Search for the cell housing the specified text and yield its (x, y) center coordinate. 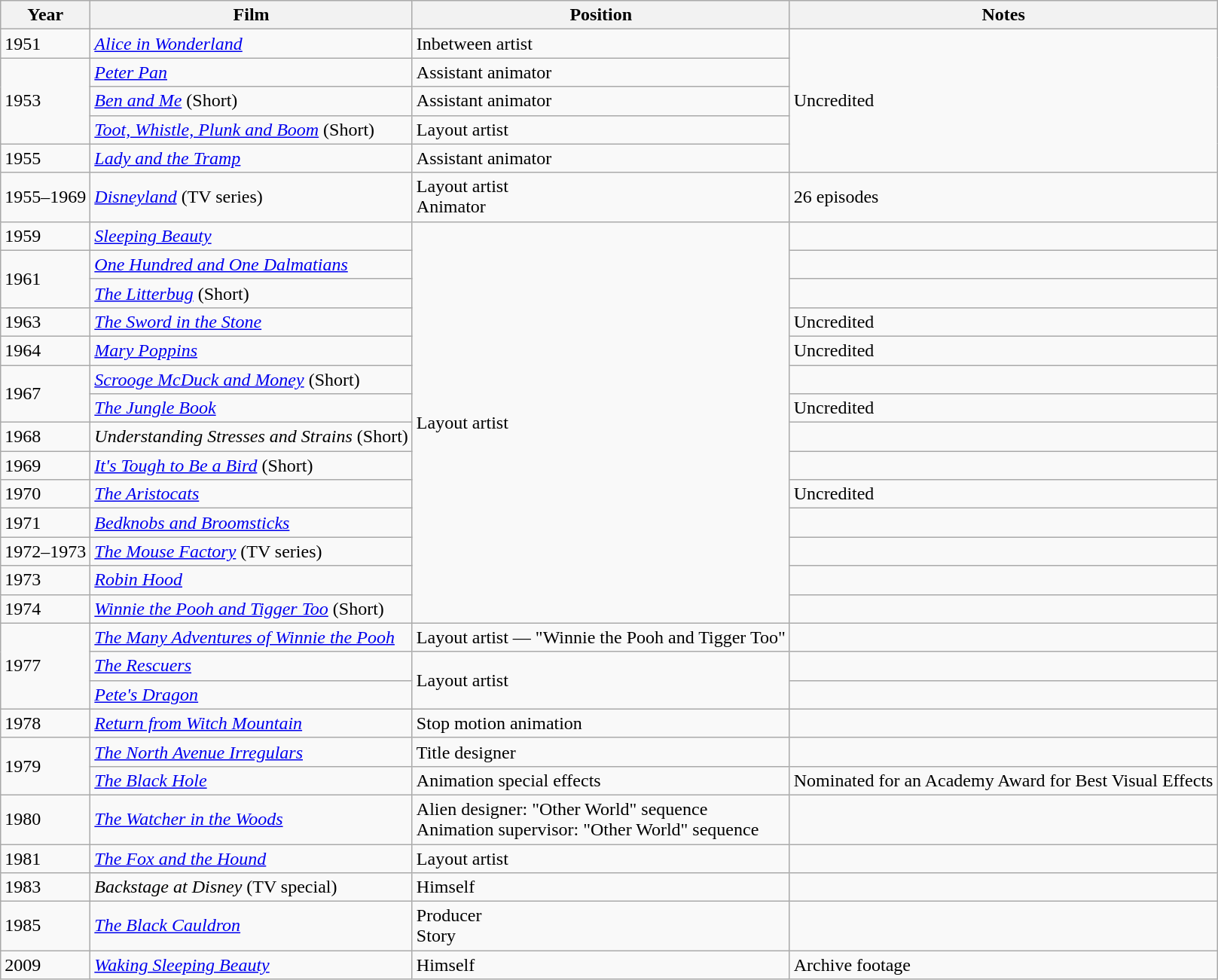
The Sword in the Stone (252, 322)
1978 (45, 723)
1964 (45, 350)
26 episodes (1003, 197)
1970 (45, 494)
The North Avenue Irregulars (252, 752)
Lady and the Tramp (252, 158)
Nominated for an Academy Award for Best Visual Effects (1003, 780)
The Jungle Book (252, 408)
1977 (45, 666)
The Fox and the Hound (252, 858)
Alien designer: "Other World" sequenceAnimation supervisor: "Other World" sequence (601, 820)
Position (601, 15)
1968 (45, 437)
1963 (45, 322)
1985 (45, 927)
1951 (45, 44)
Archive footage (1003, 965)
Layout artistAnimator (601, 197)
Title designer (601, 752)
ProducerStory (601, 927)
2009 (45, 965)
Layout artist — "Winnie the Pooh and Tigger Too" (601, 637)
Backstage at Disney (TV special) (252, 887)
Robin Hood (252, 580)
Peter Pan (252, 72)
1971 (45, 523)
The Rescuers (252, 666)
The Mouse Factory (TV series) (252, 551)
1955–1969 (45, 197)
Alice in Wonderland (252, 44)
1961 (45, 279)
One Hundred and One Dalmatians (252, 264)
1980 (45, 820)
Ben and Me (Short) (252, 101)
1953 (45, 101)
Waking Sleeping Beauty (252, 965)
1969 (45, 466)
Return from Witch Mountain (252, 723)
The Watcher in the Woods (252, 820)
1955 (45, 158)
1979 (45, 766)
1974 (45, 609)
Pete's Dragon (252, 695)
The Litterbug (Short) (252, 293)
The Black Cauldron (252, 927)
Stop motion animation (601, 723)
The Black Hole (252, 780)
It's Tough to Be a Bird (Short) (252, 466)
Year (45, 15)
Winnie the Pooh and Tigger Too (Short) (252, 609)
Understanding Stresses and Strains (Short) (252, 437)
The Many Adventures of Winnie the Pooh (252, 637)
Mary Poppins (252, 350)
Inbetween artist (601, 44)
1967 (45, 393)
Notes (1003, 15)
The Aristocats (252, 494)
Disneyland (TV series) (252, 197)
Toot, Whistle, Plunk and Boom (Short) (252, 130)
1973 (45, 580)
Bedknobs and Broomsticks (252, 523)
Film (252, 15)
1983 (45, 887)
Scrooge McDuck and Money (Short) (252, 379)
1981 (45, 858)
Animation special effects (601, 780)
1972–1973 (45, 551)
1959 (45, 236)
Sleeping Beauty (252, 236)
